Return (X, Y) of the center of cell containing provided text 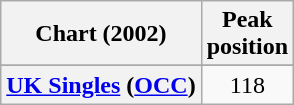
Chart (2002) (101, 34)
Peakposition (247, 34)
UK Singles (OCC) (101, 85)
118 (247, 85)
